Output the [x, y] coordinate of the center of the cell containing the given text.  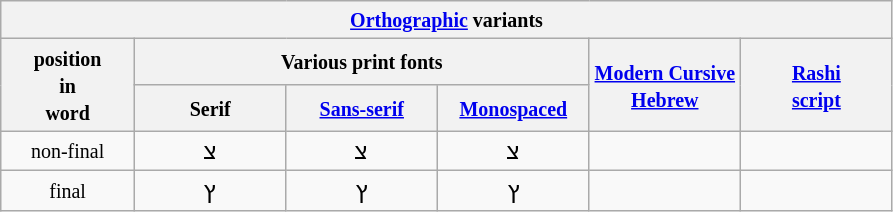
non-final [68, 151]
Monospaced [514, 108]
Rashiscript [817, 85]
Modern CursiveHebrew [665, 85]
Various print fonts [362, 62]
final [68, 190]
Serif [210, 108]
positioninword [68, 85]
Orthographic variants [446, 20]
Sans-serif [362, 108]
